Capture the cell that displays the provided text and extract its (x, y) central coordinate. 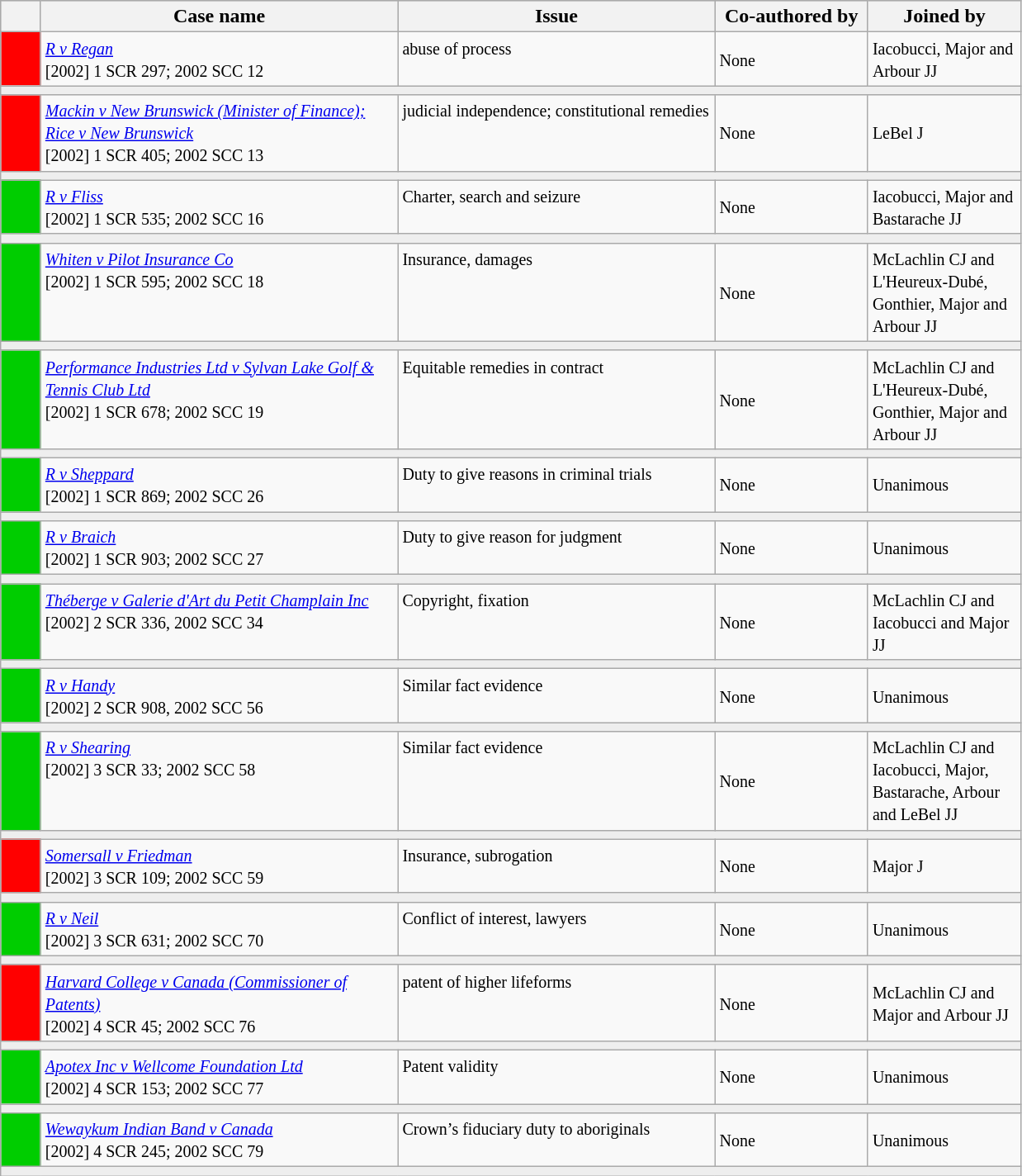
Co-authored by (791, 17)
Joined by (944, 17)
R v Regan [2002] 1 SCR 297; 2002 SCC 12 (220, 59)
patent of higher lifeforms (556, 1003)
LeBel J (944, 133)
Conflict of interest, lawyers (556, 928)
Charter, search and seizure (556, 206)
Patent validity (556, 1077)
McLachlin CJ and Iacobucci and Major JJ (944, 622)
Théberge v Galerie d'Art du Petit Champlain Inc [2002] 2 SCR 336, 2002 SCC 34 (220, 622)
R v Fliss [2002] 1 SCR 535; 2002 SCC 16 (220, 206)
Issue (556, 17)
Case name (220, 17)
Harvard College v Canada (Commissioner of Patents) [2002] 4 SCR 45; 2002 SCC 76 (220, 1003)
Major J (944, 865)
Insurance, subrogation (556, 865)
Wewaykum Indian Band v Canada [2002] 4 SCR 245; 2002 SCC 79 (220, 1140)
Iacobucci, Major and Bastarache JJ (944, 206)
McLachlin CJ and Iacobucci, Major, Bastarache, Arbour and LeBel JJ (944, 781)
Somersall v Friedman [2002] 3 SCR 109; 2002 SCC 59 (220, 865)
judicial independence; constitutional remedies (556, 133)
Duty to give reasons in criminal trials (556, 484)
Performance Industries Ltd v Sylvan Lake Golf & Tennis Club Ltd [2002] 1 SCR 678; 2002 SCC 19 (220, 400)
Mackin v New Brunswick (Minister of Finance); Rice v New Brunswick [2002] 1 SCR 405; 2002 SCC 13 (220, 133)
McLachlin CJ and Major and Arbour JJ (944, 1003)
R v Handy [2002] 2 SCR 908, 2002 SCC 56 (220, 695)
Iacobucci, Major and Arbour JJ (944, 59)
R v Braich [2002] 1 SCR 903; 2002 SCC 27 (220, 548)
Equitable remedies in contract (556, 400)
Insurance, damages (556, 292)
Copyright, fixation (556, 622)
Apotex Inc v Wellcome Foundation Ltd [2002] 4 SCR 153; 2002 SCC 77 (220, 1077)
abuse of process (556, 59)
R v Neil [2002] 3 SCR 631; 2002 SCC 70 (220, 928)
R v Sheppard [2002] 1 SCR 869; 2002 SCC 26 (220, 484)
Crown’s fiduciary duty to aboriginals (556, 1140)
R v Shearing [2002] 3 SCR 33; 2002 SCC 58 (220, 781)
Duty to give reason for judgment (556, 548)
Whiten v Pilot Insurance Co [2002] 1 SCR 595; 2002 SCC 18 (220, 292)
